Detect which cell encompasses the target text, then output its (x, y) center coordinate. 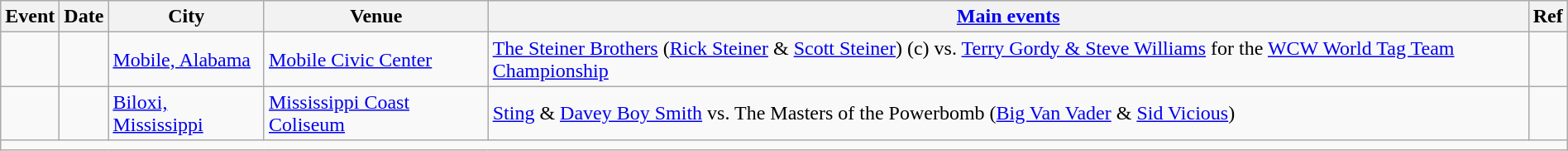
Mississippi Coast Coliseum (375, 113)
Date (84, 17)
Ref (1548, 17)
Biloxi, Mississippi (187, 113)
Main events (1008, 17)
Mobile, Alabama (187, 60)
Venue (375, 17)
City (187, 17)
Mobile Civic Center (375, 60)
The Steiner Brothers (Rick Steiner & Scott Steiner) (c) vs. Terry Gordy & Steve Williams for the WCW World Tag Team Championship (1008, 60)
Event (30, 17)
Sting & Davey Boy Smith vs. The Masters of the Powerbomb (Big Van Vader & Sid Vicious) (1008, 113)
